Pinpoint the cell where the given text exists, returning its (x, y) midpoint coordinate. 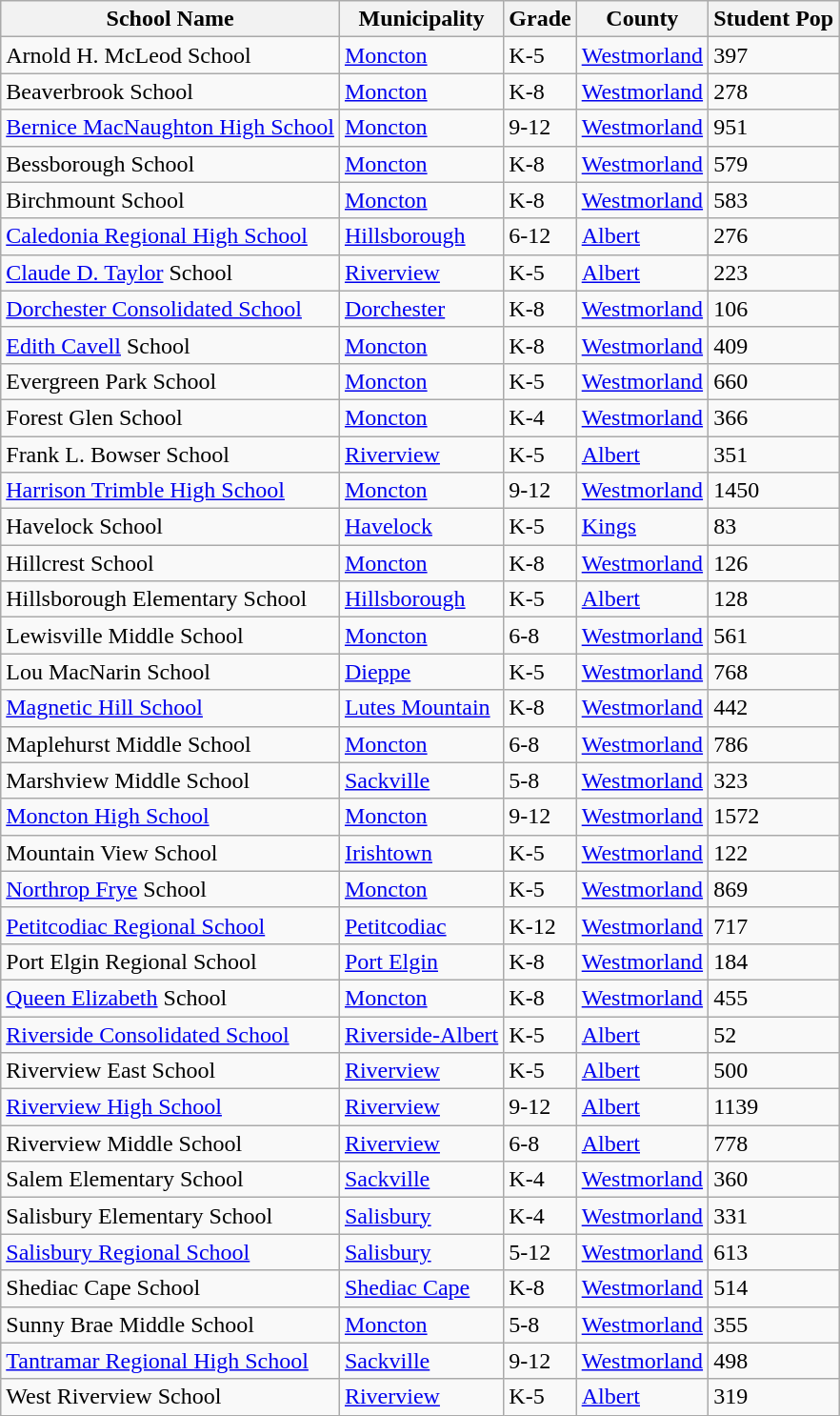
366 (773, 417)
128 (773, 599)
561 (773, 636)
Lou MacNarin School (170, 672)
613 (773, 1252)
Marshview Middle School (170, 780)
Shediac Cape (421, 1288)
717 (773, 925)
Harrison Trimble High School (170, 491)
Sunny Brae Middle School (170, 1325)
Arnold H. McLeod School (170, 55)
Birchmount School (170, 200)
Riverside Consolidated School (170, 1034)
768 (773, 672)
Hillcrest School (170, 563)
500 (773, 1071)
Municipality (421, 19)
Havelock School (170, 527)
Grade (540, 19)
Salisbury Elementary School (170, 1216)
Magnetic Hill School (170, 708)
Forest Glen School (170, 417)
Bernice MacNaughton High School (170, 128)
Maplehurst Middle School (170, 744)
397 (773, 55)
Frank L. Bowser School (170, 455)
355 (773, 1325)
Salisbury Regional School (170, 1252)
660 (773, 381)
122 (773, 853)
323 (773, 780)
Riverside-Albert (421, 1034)
Edith Cavell School (170, 345)
786 (773, 744)
331 (773, 1216)
Hillsborough Elementary School (170, 599)
1139 (773, 1107)
106 (773, 309)
951 (773, 128)
83 (773, 527)
Dorchester (421, 309)
409 (773, 345)
223 (773, 273)
Riverview High School (170, 1107)
498 (773, 1361)
Port Elgin (421, 961)
Petitcodiac Regional School (170, 925)
276 (773, 236)
Bessborough School (170, 164)
Havelock (421, 527)
Moncton High School (170, 817)
52 (773, 1034)
Mountain View School (170, 853)
K-12 (540, 925)
Northrop Frye School (170, 889)
1572 (773, 817)
Kings (642, 527)
455 (773, 998)
Beaverbrook School (170, 91)
583 (773, 200)
Lewisville Middle School (170, 636)
Dorchester Consolidated School (170, 309)
6-12 (540, 236)
778 (773, 1143)
County (642, 19)
351 (773, 455)
579 (773, 164)
Riverview Middle School (170, 1143)
442 (773, 708)
School Name (170, 19)
Tantramar Regional High School (170, 1361)
1450 (773, 491)
360 (773, 1180)
514 (773, 1288)
126 (773, 563)
869 (773, 889)
Petitcodiac (421, 925)
319 (773, 1397)
Student Pop (773, 19)
Riverview East School (170, 1071)
184 (773, 961)
5-12 (540, 1252)
Evergreen Park School (170, 381)
Lutes Mountain (421, 708)
Port Elgin Regional School (170, 961)
Dieppe (421, 672)
Claude D. Taylor School (170, 273)
Queen Elizabeth School (170, 998)
Shediac Cape School (170, 1288)
Caledonia Regional High School (170, 236)
West Riverview School (170, 1397)
Irishtown (421, 853)
Salem Elementary School (170, 1180)
278 (773, 91)
